Return [X, Y] of the center of cell containing provided text 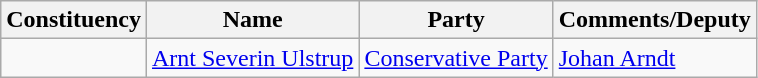
Johan Arndt [654, 58]
Conservative Party [456, 58]
Party [456, 20]
Comments/Deputy [654, 20]
Constituency [74, 20]
Name [252, 20]
Arnt Severin Ulstrup [252, 58]
